Output the [x, y] coordinate of the center of the cell containing the given text.  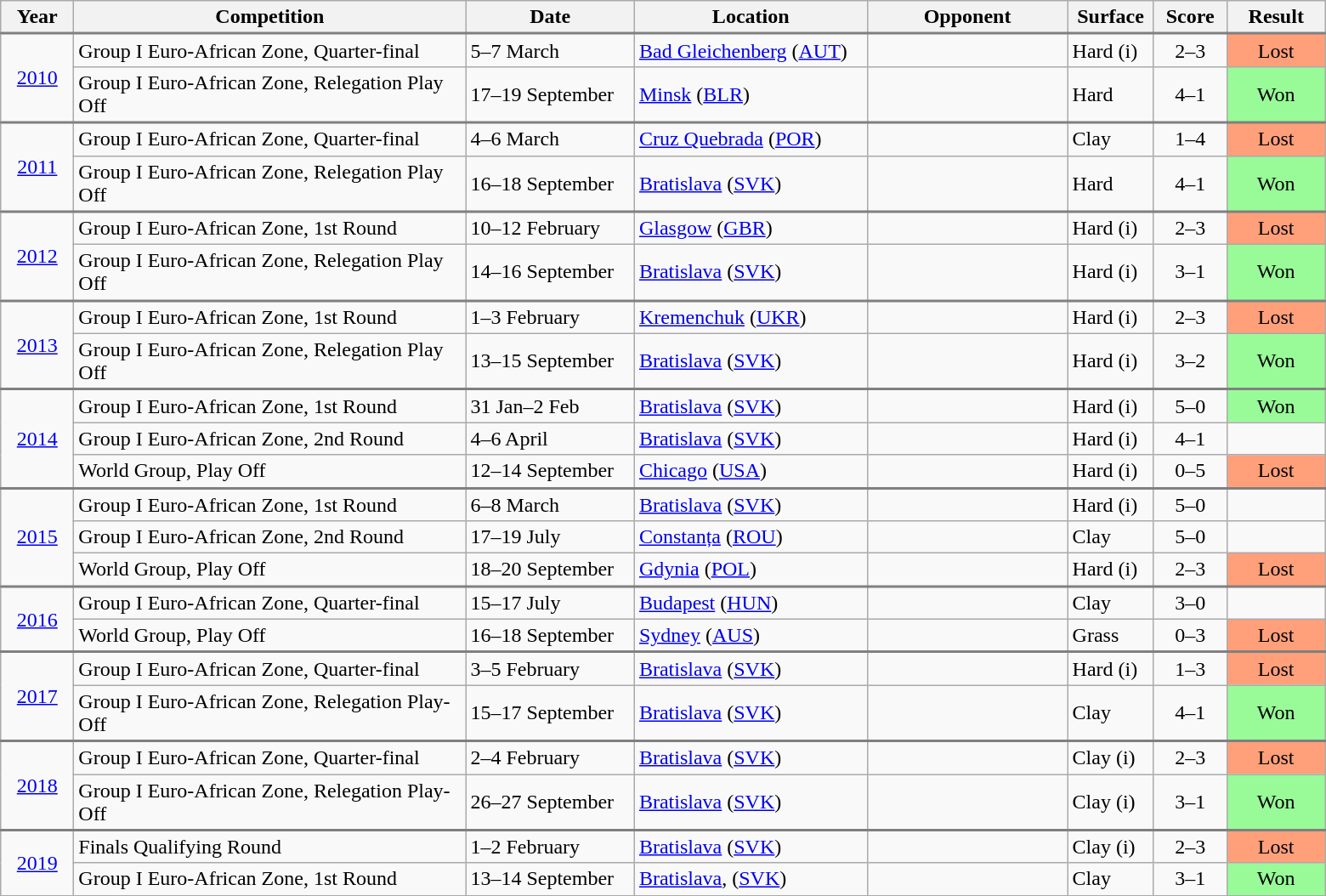
Bad Gleichenberg (AUT) [751, 51]
3–5 February [551, 668]
2013 [37, 345]
Bratislava, (SVK) [751, 879]
14–16 September [551, 273]
2–4 February [551, 758]
2014 [37, 439]
Opponent [967, 17]
18–20 September [551, 570]
Score [1190, 17]
Constanța (ROU) [751, 537]
2015 [37, 537]
17–19 July [551, 537]
2016 [37, 619]
Date [551, 17]
3–2 [1190, 361]
Glasgow (GBR) [751, 228]
Budapest (HUN) [751, 602]
1–2 February [551, 847]
Sydney (AUS) [751, 636]
Surface [1110, 17]
2010 [37, 78]
4–6 March [551, 139]
Competition [270, 17]
Grass [1110, 636]
1–3 February [551, 316]
1–4 [1190, 139]
1–3 [1190, 668]
17–19 September [551, 94]
Year [37, 17]
13–15 September [551, 361]
0–5 [1190, 471]
31 Jan–2 Feb [551, 406]
Kremenchuk (UKR) [751, 316]
Cruz Quebrada (POR) [751, 139]
Location [751, 17]
26–27 September [551, 802]
Minsk (BLR) [751, 94]
Result [1276, 17]
2019 [37, 862]
3–0 [1190, 602]
0–3 [1190, 636]
2011 [37, 167]
5–7 March [551, 51]
Finals Qualifying Round [270, 847]
2018 [37, 785]
15–17 September [551, 713]
Chicago (USA) [751, 471]
13–14 September [551, 879]
2017 [37, 697]
Gdynia (POL) [751, 570]
15–17 July [551, 602]
6–8 March [551, 505]
10–12 February [551, 228]
12–14 September [551, 471]
2012 [37, 257]
4–6 April [551, 439]
